Identify which cell holds the provided text, then report its [X, Y] central coordinate. 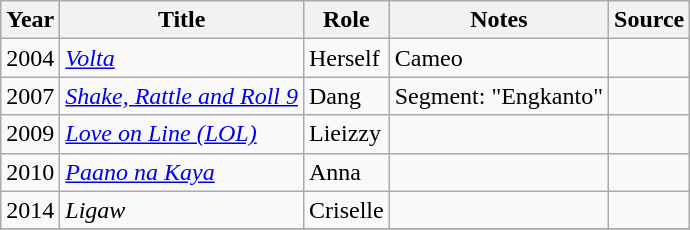
Criselle [346, 210]
Herself [346, 58]
2004 [30, 58]
Cameo [498, 58]
2010 [30, 172]
Paano na Kaya [182, 172]
Role [346, 20]
2007 [30, 96]
Source [650, 20]
Ligaw [182, 210]
Love on Line (LOL) [182, 134]
Volta [182, 58]
Title [182, 20]
Anna [346, 172]
Shake, Rattle and Roll 9 [182, 96]
2014 [30, 210]
Lieizzy [346, 134]
Year [30, 20]
Dang [346, 96]
2009 [30, 134]
Notes [498, 20]
Segment: "Engkanto" [498, 96]
